Output the [x, y] coordinate of the center of the cell containing the given text.  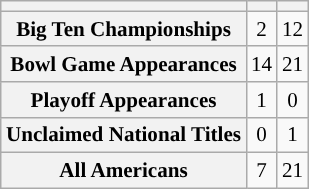
Unclaimed National Titles [124, 134]
14 [262, 64]
2 [262, 28]
All Americans [124, 170]
12 [292, 28]
Bowl Game Appearances [124, 64]
Big Ten Championships [124, 28]
7 [262, 170]
Playoff Appearances [124, 100]
